Provide the [x, y] coordinate of the cell's center where the given text is located.  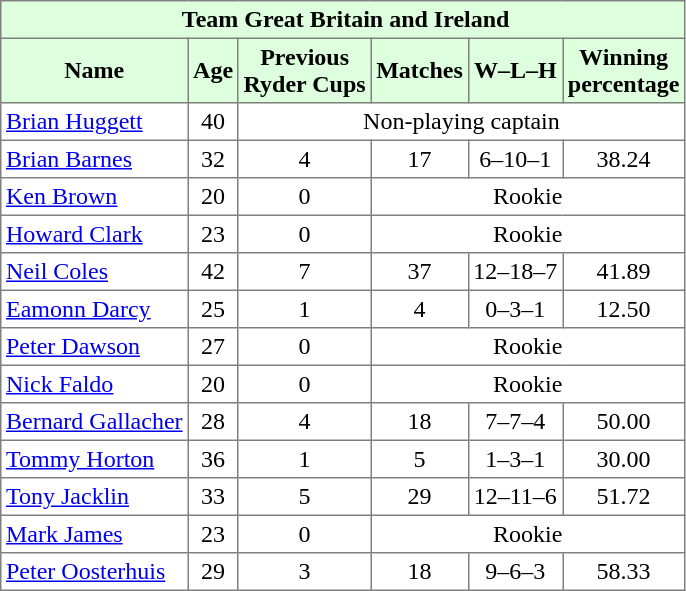
36 [213, 459]
32 [213, 159]
Team Great Britain and Ireland [343, 20]
12.50 [624, 309]
6–10–1 [515, 159]
51.72 [624, 497]
Peter Dawson [94, 347]
17 [420, 159]
3 [304, 572]
27 [213, 347]
Non-playing captain [461, 122]
Mark James [94, 534]
Name [94, 70]
Tony Jacklin [94, 497]
Bernard Gallacher [94, 422]
Brian Barnes [94, 159]
9–6–3 [515, 572]
50.00 [624, 422]
41.89 [624, 272]
W–L–H [515, 70]
30.00 [624, 459]
Peter Oosterhuis [94, 572]
40 [213, 122]
Tommy Horton [94, 459]
37 [420, 272]
33 [213, 497]
58.33 [624, 572]
7 [304, 272]
1–3–1 [515, 459]
28 [213, 422]
0–3–1 [515, 309]
Ken Brown [94, 197]
PreviousRyder Cups [304, 70]
12–11–6 [515, 497]
25 [213, 309]
Age [213, 70]
Winningpercentage [624, 70]
12–18–7 [515, 272]
Eamonn Darcy [94, 309]
Neil Coles [94, 272]
Brian Huggett [94, 122]
38.24 [624, 159]
7–7–4 [515, 422]
42 [213, 272]
Matches [420, 70]
Nick Faldo [94, 384]
Howard Clark [94, 234]
